For the text-containing cell, return its midpoint in [x, y] coordinate format. 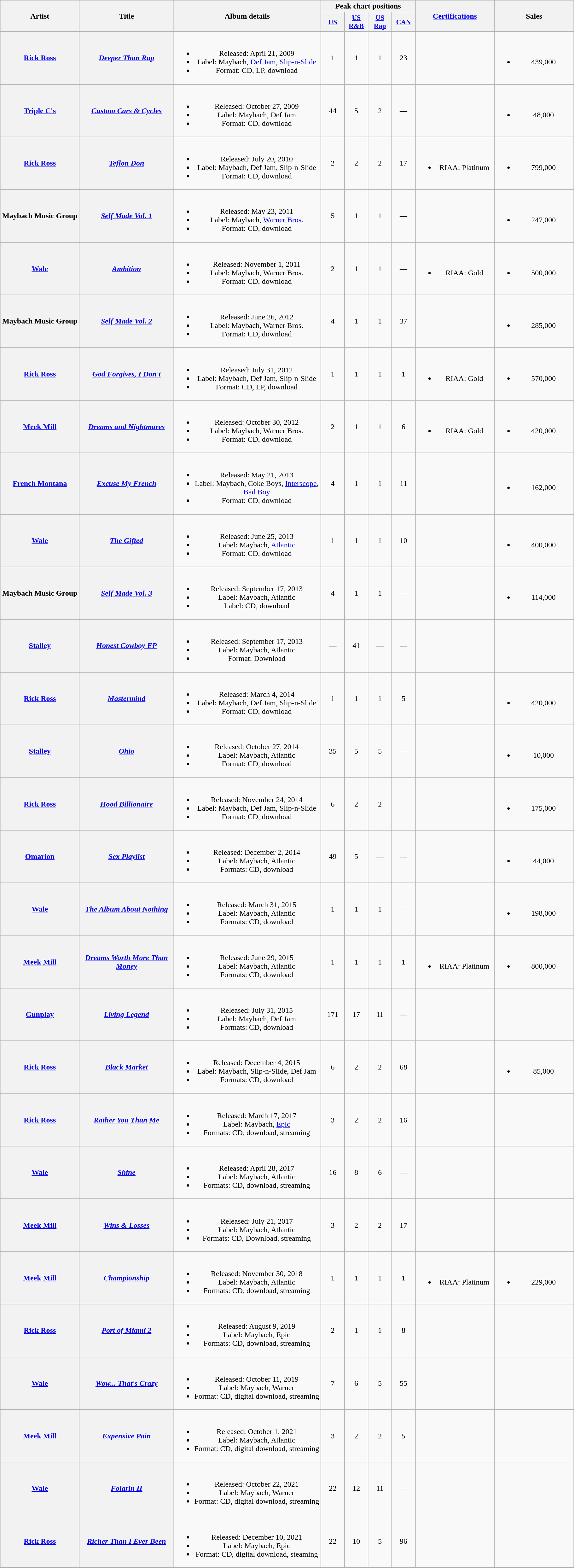
162,000 [534, 483]
Released: July 21, 2017Label: Maybach, AtlanticFormats: CD, Download, streaming [247, 1225]
7 [333, 1384]
48,000 [534, 110]
41 [356, 646]
US [333, 22]
Released: August 9, 2019Label: Maybach, EpicFormats: CD, download, streaming [247, 1331]
37 [403, 321]
Title [127, 16]
Shine [127, 1172]
114,000 [534, 593]
Ohio [127, 751]
12 [356, 1489]
Released: June 26, 2012Label: Maybach, Warner Bros.Format: CD, download [247, 321]
Port of Miami 2 [127, 1331]
23 [403, 58]
Released: October 27, 2014Label: Maybach, AtlanticFormat: CD, download [247, 751]
Honest Cowboy EP [127, 646]
Released: September 17, 2013Label: Maybach, AtlanticLabel: CD, download [247, 593]
The Gifted [127, 540]
44,000 [534, 856]
US R&B [356, 22]
Released: October 27, 2009Label: Maybach, Def JamFormat: CD, download [247, 110]
Album details [247, 16]
Released: April 21, 2009Label: Maybach, Def Jam, Slip-n-SlideFormat: CD, LP, download [247, 58]
10,000 [534, 751]
Released: March 31, 2015Label: Maybach, AtlanticFormats: CD, download [247, 909]
800,000 [534, 962]
Released: September 17, 2013Label: Maybach, AtlanticFormat: Download [247, 646]
Rather You Than Me [127, 1120]
Released: June 29, 2015Label: Maybach, AtlanticFormats: CD, download [247, 962]
Peak chart positions [368, 6]
570,000 [534, 374]
Released: July 31, 2015Label: Maybach, Def JamFormats: CD, download [247, 1015]
229,000 [534, 1278]
171 [333, 1015]
55 [403, 1384]
Wins & Losses [127, 1225]
God Forgives, I Don't [127, 374]
285,000 [534, 321]
US Rap [380, 22]
Omarion [40, 856]
Sex Playlist [127, 856]
Hood Billionaire [127, 804]
35 [333, 751]
85,000 [534, 1067]
Mastermind [127, 699]
49 [333, 856]
Released: May 23, 2011Label: Maybach, Warner Bros.Format: CD, download [247, 216]
Custom Cars & Cycles [127, 110]
Artist [40, 16]
247,000 [534, 216]
Excuse My French [127, 483]
Released: October 1, 2021Label: Maybach, AtlanticFormat: CD, digital download, streaming [247, 1436]
Released: July 31, 2012Label: Maybach, Def Jam, Slip-n-SlideFormat: CD, LP, download [247, 374]
Released: July 20, 2010Label: Maybach, Def Jam, Slip-n-SlideFormat: CD, download [247, 163]
French Montana [40, 483]
CAN [403, 22]
799,000 [534, 163]
Released: November 24, 2014Label: Maybach, Def Jam, Slip-n-SlideFormat: CD, download [247, 804]
Expensive Pain [127, 1436]
Self Made Vol. 2 [127, 321]
Richer Than I Ever Been [127, 1541]
Released: October 22, 2021Label: Maybach, WarnerFormat: CD, digital download, streaming [247, 1489]
The Album About Nothing [127, 909]
Wow... That's Crazy [127, 1384]
Released: December 2, 2014Label: Maybach, AtlanticFormats: CD, download [247, 856]
Sales [534, 16]
Living Legend [127, 1015]
400,000 [534, 540]
Released: December 10, 2021Label: Maybach, EpicFormat: CD, digital download, steaming [247, 1541]
Triple C's [40, 110]
44 [333, 110]
Released: May 21, 2013Label: Maybach, Coke Boys, Interscope, Bad BoyFormat: CD, download [247, 483]
Released: October 11, 2019Label: Maybach, WarnerFormat: CD, digital download, streaming [247, 1384]
Dreams and Nightmares [127, 426]
Released: November 30, 2018Label: Maybach, AtlanticFormats: CD, download, streaming [247, 1278]
Released: June 25, 2013Label: Maybach, AtlanticFormat: CD, download [247, 540]
Teflon Don [127, 163]
500,000 [534, 269]
Championship [127, 1278]
Certifications [455, 16]
Self Made Vol. 1 [127, 216]
68 [403, 1067]
Released: March 17, 2017Label: Maybach, EpicFormats: CD, download, streaming [247, 1120]
96 [403, 1541]
Released: October 30, 2012Label: Maybach, Warner Bros.Format: CD, download [247, 426]
Dreams Worth More Than Money [127, 962]
439,000 [534, 58]
Released: November 1, 2011Label: Maybach, Warner Bros.Format: CD, download [247, 269]
Released: March 4, 2014Label: Maybach, Def Jam, Slip-n-SlideFormat: CD, download [247, 699]
Black Market [127, 1067]
Ambition [127, 269]
Folarin II [127, 1489]
198,000 [534, 909]
Released: April 28, 2017Label: Maybach, AtlanticFormats: CD, download, streaming [247, 1172]
Self Made Vol. 3 [127, 593]
Gunplay [40, 1015]
Deeper Than Rap [127, 58]
175,000 [534, 804]
Released: December 4, 2015Label: Maybach, Slip-n-Slide, Def JamFormats: CD, download [247, 1067]
